Capture the cell that displays the provided text and extract its (x, y) central coordinate. 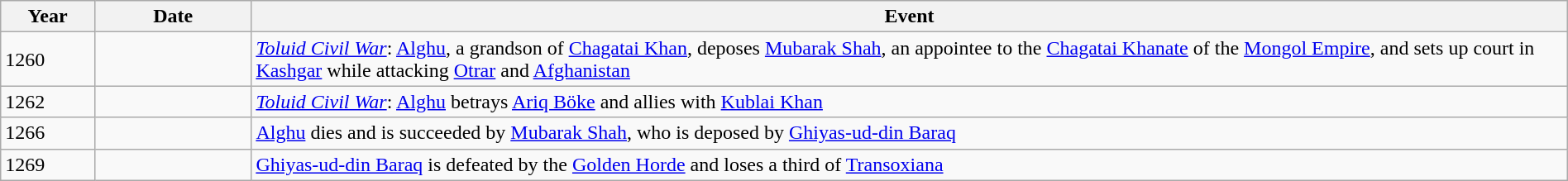
Date (172, 17)
Alghu dies and is succeeded by Mubarak Shah, who is deposed by Ghiyas-ud-din Baraq (910, 133)
Year (48, 17)
1262 (48, 102)
Event (910, 17)
1266 (48, 133)
Ghiyas-ud-din Baraq is defeated by the Golden Horde and loses a third of Transoxiana (910, 164)
Toluid Civil War: Alghu betrays Ariq Böke and allies with Kublai Khan (910, 102)
1269 (48, 164)
1260 (48, 60)
